Detect which cell encompasses the target text, then output its [X, Y] center coordinate. 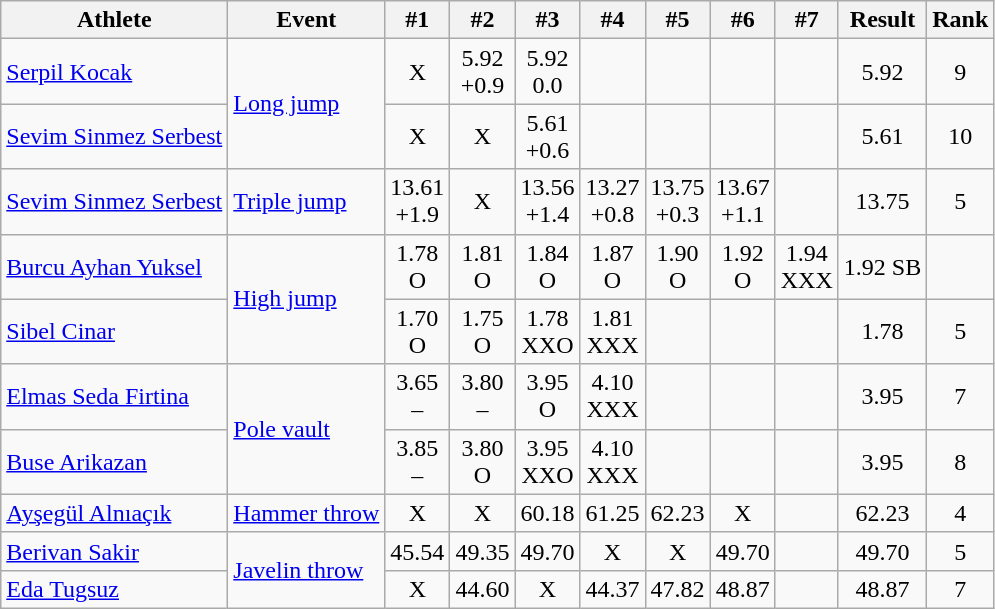
Ayşegül Alnıaçık [114, 513]
60.18 [548, 513]
#6 [742, 20]
Eda Tugsuz [114, 589]
Elmas Seda Firtina [114, 396]
3.95 O [548, 396]
4 [960, 513]
1.70 O [418, 332]
#2 [482, 20]
Rank [960, 20]
45.54 [418, 551]
44.60 [482, 589]
Buse Arikazan [114, 462]
1.90 O [678, 266]
3.80 – [482, 396]
13.27 +0.8 [612, 202]
1.94 XXX [806, 266]
9 [960, 72]
3.80 O [482, 462]
5.61 +0.6 [548, 136]
Long jump [306, 104]
Athlete [114, 20]
Pole vault [306, 429]
Sibel Cinar [114, 332]
13.61 +1.9 [418, 202]
1.87 O [612, 266]
13.56 +1.4 [548, 202]
61.25 [612, 513]
#4 [612, 20]
Burcu Ayhan Yuksel [114, 266]
1.92 O [742, 266]
5.61 [882, 136]
High jump [306, 299]
5.92 +0.9 [482, 72]
Serpil Kocak [114, 72]
13.75 [882, 202]
1.78 O [418, 266]
1.81 O [482, 266]
#5 [678, 20]
10 [960, 136]
1.81 XXX [612, 332]
Javelin throw [306, 570]
1.92 SB [882, 266]
Triple jump [306, 202]
5.92 0.0 [548, 72]
1.75 O [482, 332]
1.84 O [548, 266]
5.92 [882, 72]
#7 [806, 20]
49.35 [482, 551]
1.78 XXO [548, 332]
3.95 XXO [548, 462]
3.65 – [418, 396]
13.67 +1.1 [742, 202]
#1 [418, 20]
8 [960, 462]
Berivan Sakir [114, 551]
#3 [548, 20]
Event [306, 20]
13.75 +0.3 [678, 202]
Result [882, 20]
44.37 [612, 589]
3.85 – [418, 462]
1.78 [882, 332]
Hammer throw [306, 513]
47.82 [678, 589]
